Provide the (x, y) coordinate of the cell's center where the given text is located.  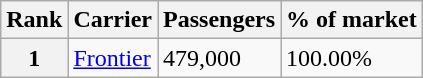
1 (34, 58)
Rank (34, 20)
Passengers (220, 20)
Frontier (113, 58)
% of market (352, 20)
479,000 (220, 58)
Carrier (113, 20)
100.00% (352, 58)
